Scan for the cell matching the given text and deliver its [x, y] coordinate at center. 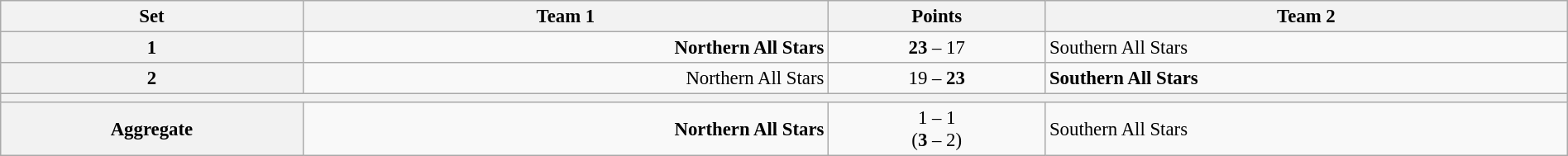
1 – 1(3 – 2) [937, 129]
Team 2 [1307, 17]
Set [152, 17]
Points [937, 17]
Team 1 [566, 17]
1 [152, 48]
2 [152, 78]
23 – 17 [937, 48]
19 – 23 [937, 78]
Aggregate [152, 129]
